For the text-containing cell, return its midpoint in (x, y) coordinate format. 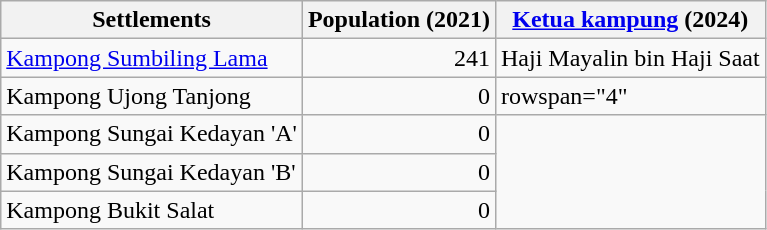
Kampong Sumbiling Lama (152, 58)
Haji Mayalin bin Haji Saat (630, 58)
Ketua kampung (2024) (630, 20)
Population (2021) (398, 20)
Kampong Ujong Tanjong (152, 96)
Settlements (152, 20)
241 (398, 58)
Kampong Sungai Kedayan 'A' (152, 134)
Kampong Sungai Kedayan 'B' (152, 172)
rowspan="4" (630, 96)
Kampong Bukit Salat (152, 210)
